For the text-containing cell, return its midpoint in [x, y] coordinate format. 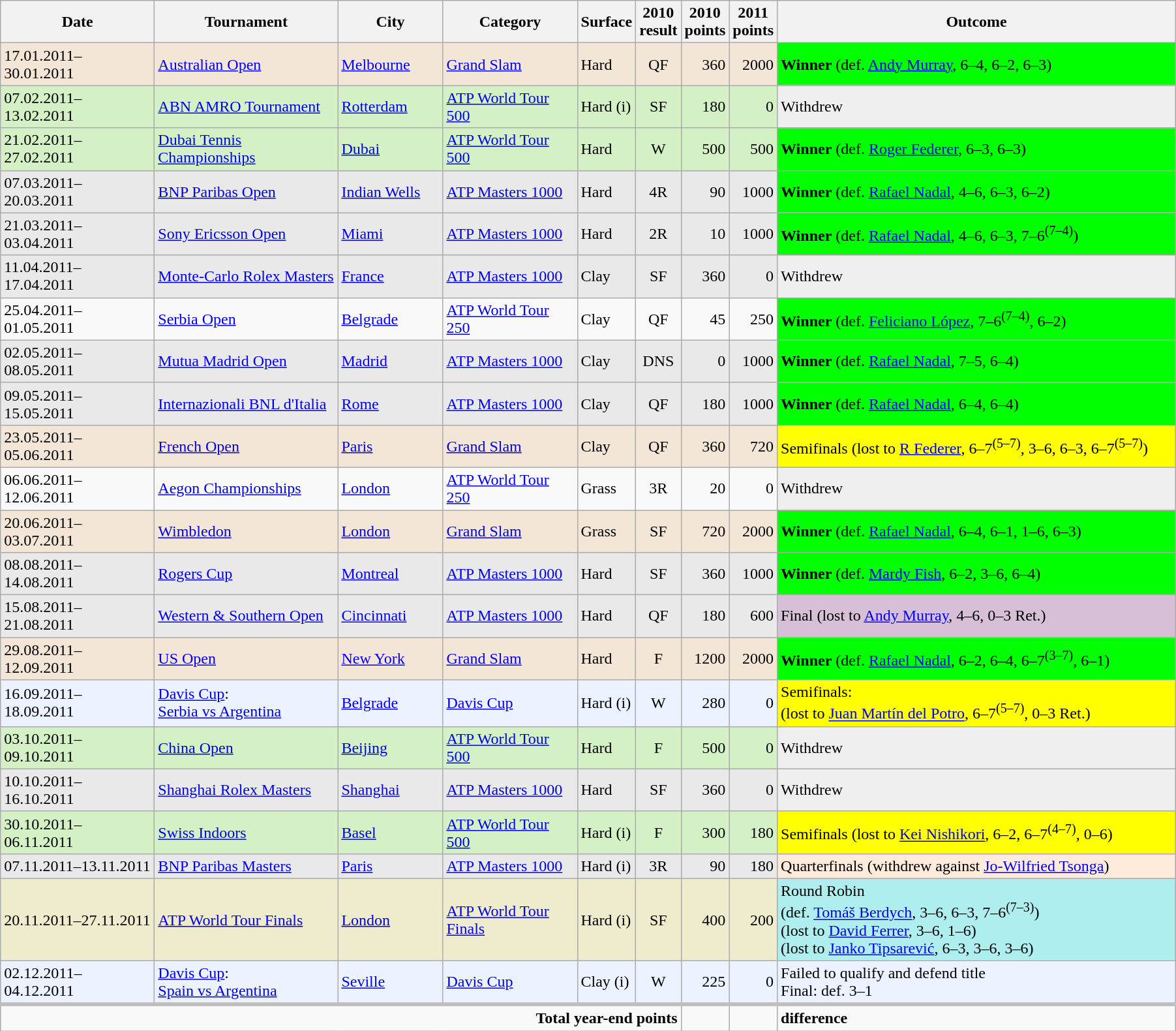
Winner (def. Rafael Nadal, 4–6, 6–3, 6–2) [977, 192]
Winner (def. Rafael Nadal, 6–4, 6–4) [977, 403]
Basel [390, 833]
Davis Cup: Serbia vs Argentina [247, 703]
11.04.2011–17.04.2011 [78, 277]
Melbourne [390, 64]
Date [78, 22]
Winner (def. Andy Murray, 6–4, 6–2, 6–3) [977, 64]
BNP Paribas Masters [247, 866]
Winner (def. Mardy Fish, 6–2, 3–6, 6–4) [977, 574]
Serbia Open [247, 318]
Beijing [390, 748]
Internazionali BNL d'Italia [247, 403]
29.08.2011–12.09.2011 [78, 659]
Swiss Indoors [247, 833]
02.05.2011–08.05.2011 [78, 362]
20.11.2011–27.11.2011 [78, 920]
280 [705, 703]
20.06.2011–03.07.2011 [78, 531]
23.05.2011–05.06.2011 [78, 446]
15.08.2011–21.08.2011 [78, 616]
03.10.2011–09.10.2011 [78, 748]
Total year-end points [340, 1017]
Failed to qualify and defend title Final: def. 3–1 [977, 983]
Shanghai [390, 790]
Clay (i) [607, 983]
2010 points [705, 22]
Rotterdam [390, 107]
Dubai [390, 149]
21.03.2011–03.04.2011 [78, 234]
30.10.2011–06.11.2011 [78, 833]
Dubai Tennis Championships [247, 149]
02.12.2011–04.12.2011 [78, 983]
2R [659, 234]
French Open [247, 446]
Rogers Cup [247, 574]
200 [753, 920]
Indian Wells [390, 192]
Category [510, 22]
Final (lost to Andy Murray, 4–6, 0–3 Ret.) [977, 616]
New York [390, 659]
2010 result [659, 22]
US Open [247, 659]
Winner (def. Feliciano López, 7–6(7–4), 6–2) [977, 318]
Western & Southern Open [247, 616]
Winner (def. Rafael Nadal, 6–4, 6–1, 1–6, 6–3) [977, 531]
Montreal [390, 574]
Winner (def. Rafael Nadal, 4–6, 6–3, 7–6(7–4)) [977, 234]
Mutua Madrid Open [247, 362]
07.11.2011–13.11.2011 [78, 866]
45 [705, 318]
Australian Open [247, 64]
09.05.2011–15.05.2011 [78, 403]
Monte-Carlo Rolex Masters [247, 277]
Round Robin (def. Tomáš Berdych, 3–6, 6–3, 7–6(7–3)) (lost to David Ferrer, 3–6, 1–6) (lost to Janko Tipsarević, 6–3, 3–6, 3–6) [977, 920]
Semifinals (lost to Kei Nishikori, 6–2, 6–7(4–7), 0–6) [977, 833]
20 [705, 488]
300 [705, 833]
2011 points [753, 22]
Winner (def. Roger Federer, 6–3, 6–3) [977, 149]
Rome [390, 403]
21.02.2011–27.02.2011 [78, 149]
Aegon Championships [247, 488]
ABN AMRO Tournament [247, 107]
1200 [705, 659]
Outcome [977, 22]
250 [753, 318]
Winner (def. Rafael Nadal, 7–5, 6–4) [977, 362]
Davis Cup: Spain vs Argentina [247, 983]
Tournament [247, 22]
4R [659, 192]
10.10.2011–16.10.2011 [78, 790]
Madrid [390, 362]
400 [705, 920]
Quarterfinals (withdrew against Jo-Wilfried Tsonga) [977, 866]
Semifinals (lost to R Federer, 6–7(5–7), 3–6, 6–3, 6–7(5–7)) [977, 446]
Semifinals: (lost to Juan Martín del Potro, 6–7(5–7), 0–3 Ret.) [977, 703]
08.08.2011–14.08.2011 [78, 574]
07.02.2011–13.02.2011 [78, 107]
06.06.2011–12.06.2011 [78, 488]
France [390, 277]
07.03.2011–20.03.2011 [78, 192]
difference [977, 1017]
City [390, 22]
BNP Paribas Open [247, 192]
16.09.2011–18.09.2011 [78, 703]
10 [705, 234]
Wimbledon [247, 531]
Miami [390, 234]
600 [753, 616]
225 [705, 983]
China Open [247, 748]
Shanghai Rolex Masters [247, 790]
Seville [390, 983]
17.01.2011–30.01.2011 [78, 64]
Sony Ericsson Open [247, 234]
25.04.2011–01.05.2011 [78, 318]
Cincinnati [390, 616]
Winner (def. Rafael Nadal, 6–2, 6–4, 6–7(3–7), 6–1) [977, 659]
DNS [659, 362]
Surface [607, 22]
